From the cell containing the given text, extract its center point as (x, y) coordinate. 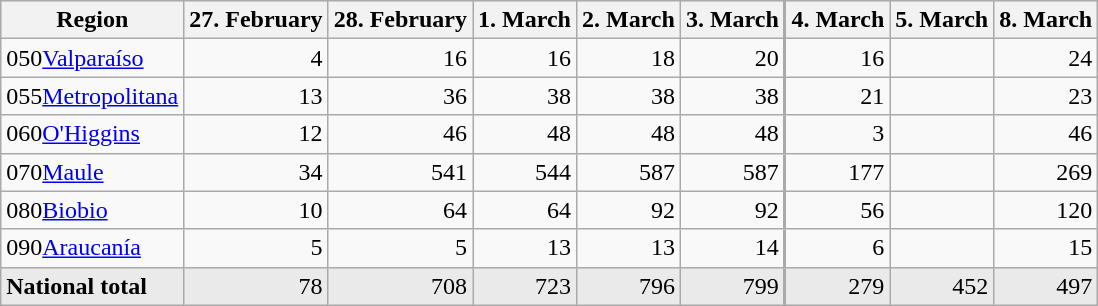
56 (838, 210)
4 (256, 58)
18 (628, 58)
541 (400, 172)
4. March (838, 20)
24 (1046, 58)
269 (1046, 172)
20 (732, 58)
15 (1046, 248)
120 (1046, 210)
055Metropolitana (92, 96)
23 (1046, 96)
799 (732, 286)
28. February (400, 20)
080Biobio (92, 210)
060O'Higgins (92, 134)
National total (92, 286)
12 (256, 134)
78 (256, 286)
497 (1046, 286)
090Araucanía (92, 248)
Region (92, 20)
8. March (1046, 20)
1. March (525, 20)
544 (525, 172)
3. March (732, 20)
36 (400, 96)
3 (838, 134)
708 (400, 286)
10 (256, 210)
050Valparaíso (92, 58)
452 (942, 286)
5. March (942, 20)
21 (838, 96)
070Maule (92, 172)
177 (838, 172)
34 (256, 172)
279 (838, 286)
2. March (628, 20)
6 (838, 248)
796 (628, 286)
723 (525, 286)
27. February (256, 20)
14 (732, 248)
